Identify which cell holds the provided text, then report its [X, Y] central coordinate. 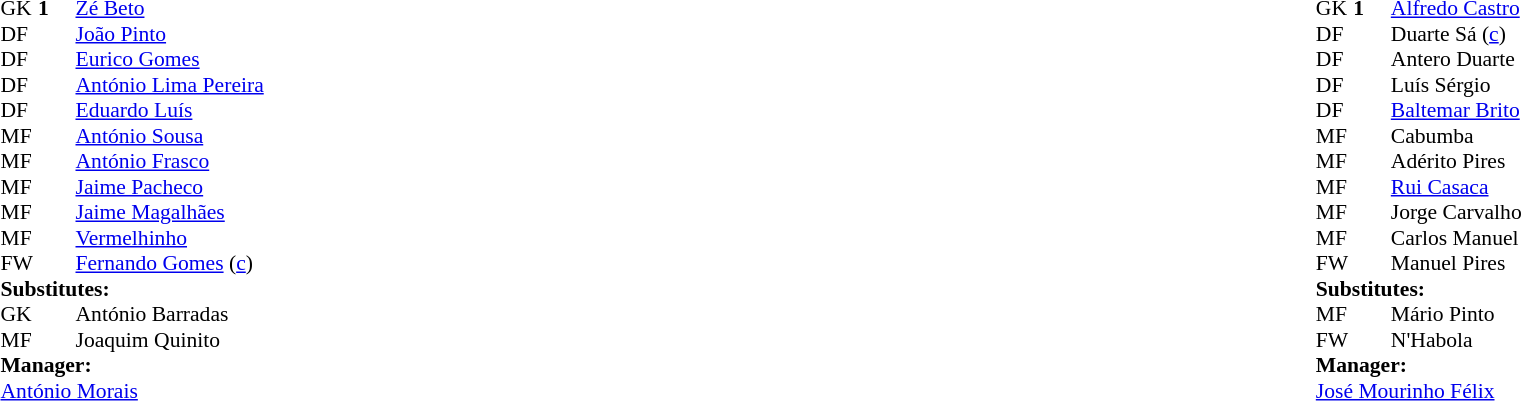
Jaime Magalhães [170, 213]
António Sousa [170, 136]
Joaquim Quinito [170, 340]
Vermelhinho [170, 238]
Jaime Pacheco [170, 187]
António Barradas [170, 315]
António Lima Pereira [170, 85]
Eduardo Luís [170, 111]
Fernando Gomes (c) [170, 263]
António Frasco [170, 161]
João Pinto [170, 34]
GK [19, 315]
Substitutes: [132, 289]
Eurico Gomes [170, 59]
Manager: [132, 365]
